Scan for the cell matching the given text and deliver its [x, y] coordinate at center. 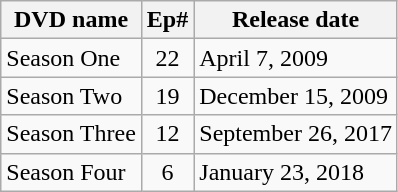
Season Four [72, 172]
Season One [72, 58]
22 [167, 58]
January 23, 2018 [296, 172]
12 [167, 134]
Ep# [167, 20]
September 26, 2017 [296, 134]
Release date [296, 20]
Season Three [72, 134]
DVD name [72, 20]
19 [167, 96]
Season Two [72, 96]
6 [167, 172]
April 7, 2009 [296, 58]
December 15, 2009 [296, 96]
